Capture the cell that displays the provided text and extract its (x, y) central coordinate. 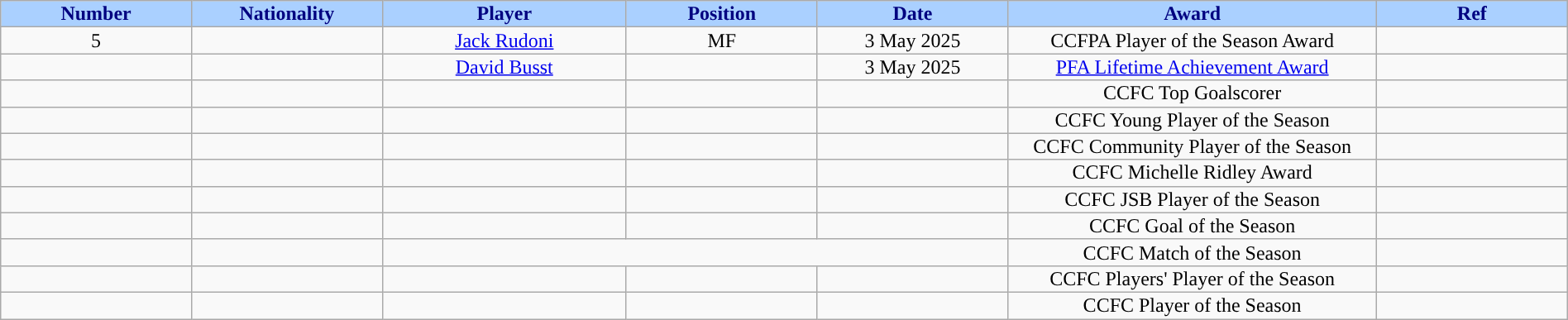
CCFC Player of the Season (1193, 305)
CCFC Young Player of the Season (1193, 120)
CCFC Community Player of the Season (1193, 146)
5 (96, 41)
CCFC JSB Player of the Season (1193, 199)
Date (913, 14)
Award (1193, 14)
Number (96, 14)
MF (721, 41)
CCFC Match of the Season (1193, 252)
David Busst (504, 67)
CCFPA Player of the Season Award (1193, 41)
CCFC Goal of the Season (1193, 226)
Player (504, 14)
PFA Lifetime Achievement Award (1193, 67)
CCFC Players' Player of the Season (1193, 279)
Nationality (286, 14)
CCFC Top Goalscorer (1193, 93)
Position (721, 14)
Ref (1472, 14)
Jack Rudoni (504, 41)
CCFC Michelle Ridley Award (1193, 173)
